Capture the cell that displays the provided text and extract its [x, y] central coordinate. 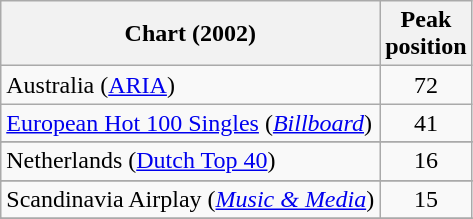
Chart (2002) [190, 34]
Australia (ARIA) [190, 85]
16 [426, 161]
Netherlands (Dutch Top 40) [190, 161]
Peakposition [426, 34]
15 [426, 199]
Scandinavia Airplay (Music & Media) [190, 199]
41 [426, 123]
72 [426, 85]
European Hot 100 Singles (Billboard) [190, 123]
